Search for the cell housing the specified text and yield its (X, Y) center coordinate. 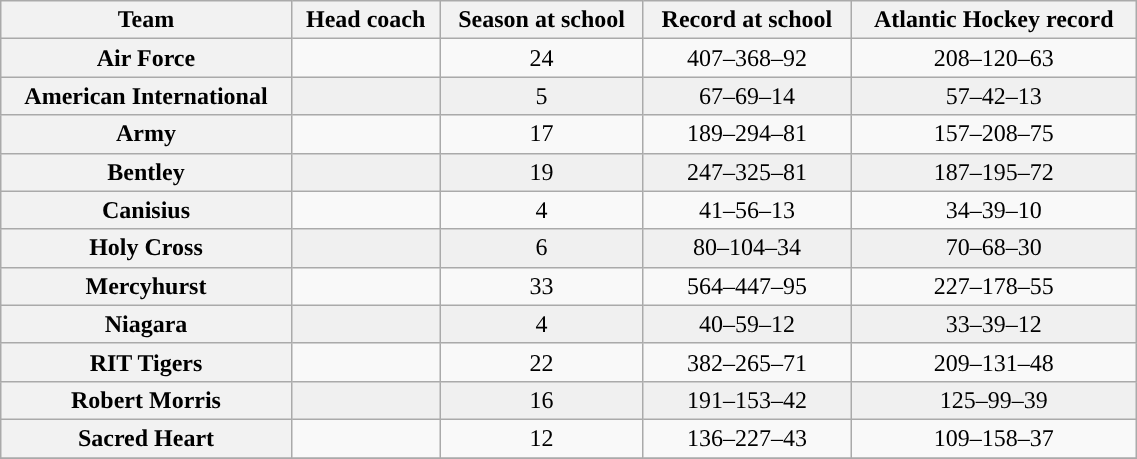
189–294–81 (747, 134)
136–227–43 (747, 438)
Team (146, 20)
19 (542, 172)
6 (542, 248)
67–69–14 (747, 96)
Canisius (146, 210)
33 (542, 286)
Sacred Heart (146, 438)
22 (542, 362)
80–104–34 (747, 248)
208–120–63 (994, 58)
227–178–55 (994, 286)
57–42–13 (994, 96)
109–158–37 (994, 438)
191–153–42 (747, 400)
Air Force (146, 58)
Bentley (146, 172)
564–447–95 (747, 286)
Season at school (542, 20)
16 (542, 400)
33–39–12 (994, 324)
Robert Morris (146, 400)
American International (146, 96)
17 (542, 134)
34–39–10 (994, 210)
Atlantic Hockey record (994, 20)
187–195–72 (994, 172)
41–56–13 (747, 210)
247–325–81 (747, 172)
Army (146, 134)
5 (542, 96)
40–59–12 (747, 324)
12 (542, 438)
382–265–71 (747, 362)
Head coach (366, 20)
Niagara (146, 324)
125–99–39 (994, 400)
407–368–92 (747, 58)
209–131–48 (994, 362)
70–68–30 (994, 248)
24 (542, 58)
157–208–75 (994, 134)
Record at school (747, 20)
Mercyhurst (146, 286)
Holy Cross (146, 248)
RIT Tigers (146, 362)
